Find where the given text appears and provide that cell's center as [X, Y] coordinate. 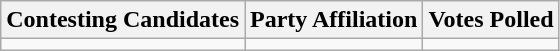
Party Affiliation [334, 20]
Votes Polled [491, 20]
Contesting Candidates [123, 20]
